Determine the [x, y] coordinate at the center of the cell enclosing the given text.  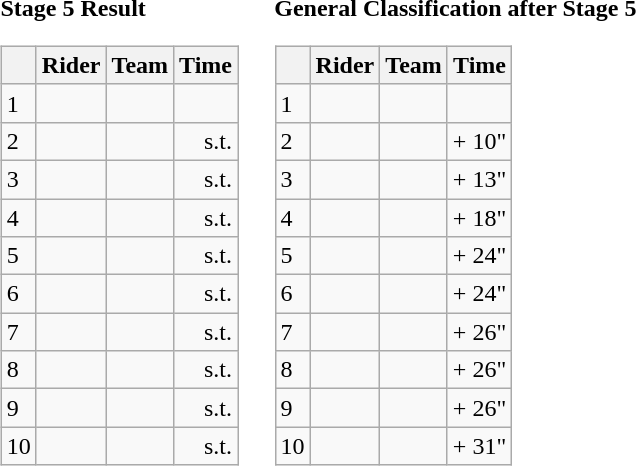
+ 10" [479, 141]
+ 13" [479, 179]
+ 31" [479, 446]
+ 18" [479, 217]
